Find where the given text appears and provide that cell's center as (x, y) coordinate. 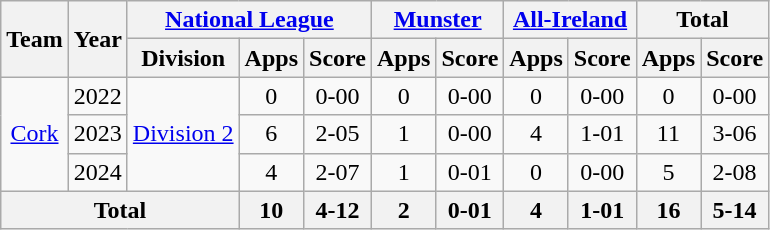
16 (668, 210)
11 (668, 134)
3-06 (735, 134)
2022 (98, 96)
2-08 (735, 172)
Munster (437, 20)
5 (668, 172)
2-05 (338, 134)
2 (403, 210)
Year (98, 39)
Cork (35, 134)
All-Ireland (570, 20)
6 (271, 134)
2023 (98, 134)
2-07 (338, 172)
5-14 (735, 210)
Team (35, 39)
2024 (98, 172)
National League (249, 20)
Division 2 (183, 134)
Division (183, 58)
10 (271, 210)
4-12 (338, 210)
